Return [x, y] of the center of cell containing provided text 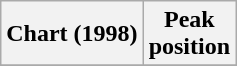
Chart (1998) [72, 34]
Peakposition [189, 34]
